Provide the (x, y) coordinate of the cell's center where the given text is located.  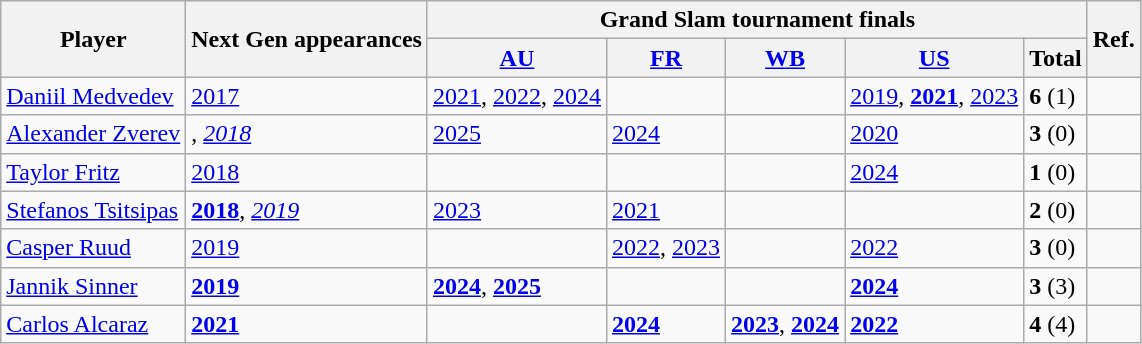
2023 (516, 210)
Alexander Zverev (94, 134)
Next Gen appearances (307, 39)
FR (666, 58)
2018, 2019 (307, 210)
Taylor Fritz (94, 172)
2020 (934, 134)
2021, 2022, 2024 (516, 96)
Player (94, 39)
3 (3) (1056, 286)
1 (0) (1056, 172)
, 2018 (307, 134)
2017 (307, 96)
Stefanos Tsitsipas (94, 210)
2022, 2023 (666, 248)
AU (516, 58)
2025 (516, 134)
Casper Ruud (94, 248)
Total (1056, 58)
US (934, 58)
2 (0) (1056, 210)
Grand Slam tournament finals (757, 20)
Carlos Alcaraz (94, 324)
Ref. (1114, 39)
4 (4) (1056, 324)
2018 (307, 172)
2024, 2025 (516, 286)
Daniil Medvedev (94, 96)
2023, 2024 (786, 324)
Jannik Sinner (94, 286)
6 (1) (1056, 96)
2019, 2021, 2023 (934, 96)
WB (786, 58)
